Extract the (X, Y) coordinate from the center of the cell holding the provided text.  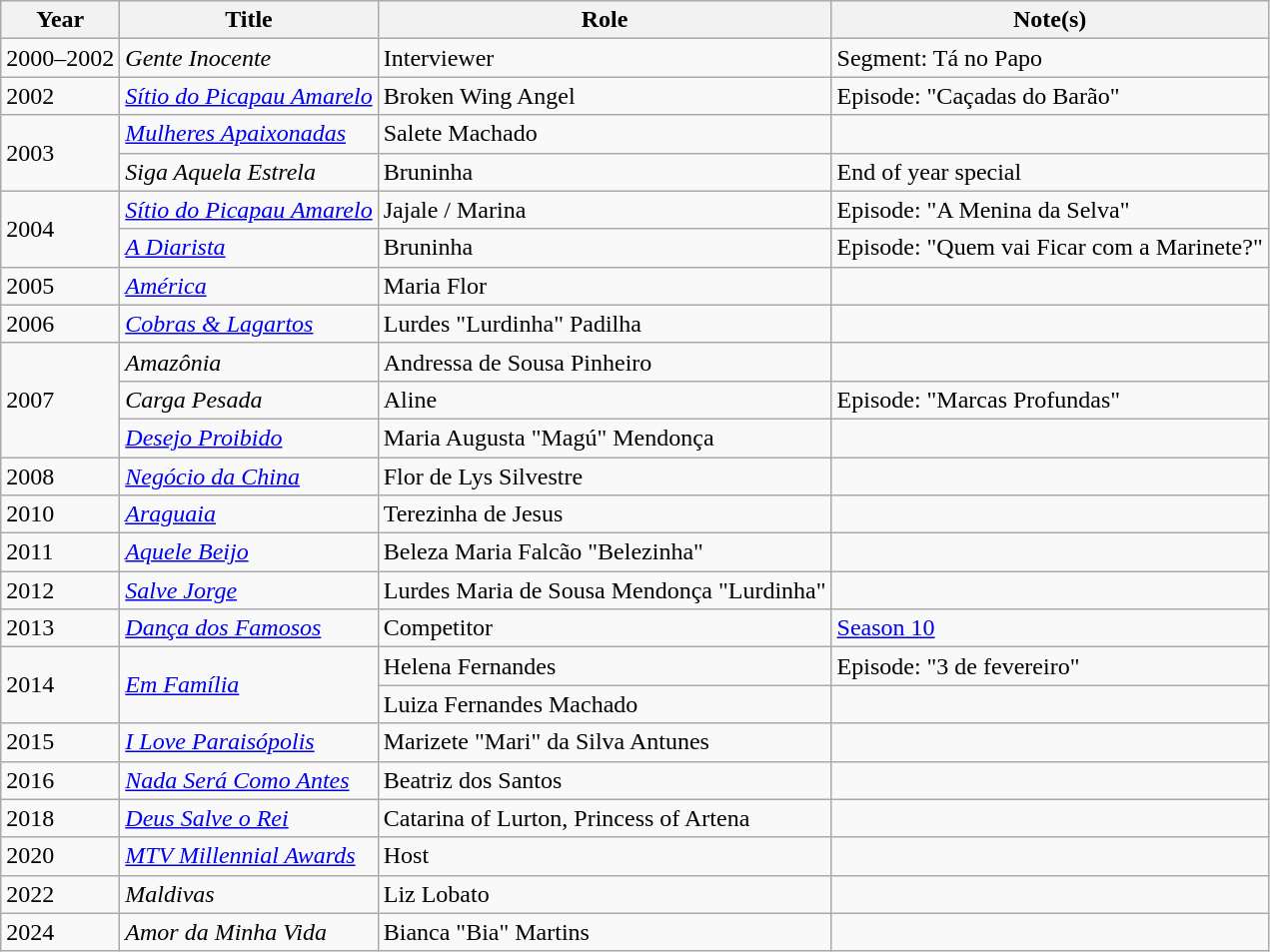
2015 (60, 742)
Maldivas (249, 894)
Deus Salve o Rei (249, 818)
Host (605, 856)
2011 (60, 552)
Beleza Maria Falcão "Belezinha" (605, 552)
A Diarista (249, 248)
2016 (60, 780)
Catarina of Lurton, Princess of Artena (605, 818)
2022 (60, 894)
Episode: "Quem vai Ficar com a Marinete?" (1049, 248)
2020 (60, 856)
2004 (60, 229)
Marizete "Mari" da Silva Antunes (605, 742)
2005 (60, 286)
Episode: "Marcas Profundas" (1049, 400)
2024 (60, 932)
Role (605, 20)
2008 (60, 476)
Andressa de Sousa Pinheiro (605, 362)
Lurdes Maria de Sousa Mendonça "Lurdinha" (605, 590)
Luiza Fernandes Machado (605, 704)
Beatriz dos Santos (605, 780)
Bianca "Bia" Martins (605, 932)
2002 (60, 96)
I Love Paraisópolis (249, 742)
Salve Jorge (249, 590)
2018 (60, 818)
Broken Wing Angel (605, 96)
Maria Flor (605, 286)
Aquele Beijo (249, 552)
MTV Millennial Awards (249, 856)
Segment: Tá no Papo (1049, 58)
Episode: "Caçadas do Barão" (1049, 96)
Amor da Minha Vida (249, 932)
Nada Será Como Antes (249, 780)
Year (60, 20)
Em Família (249, 685)
Competitor (605, 628)
Salete Machado (605, 134)
Maria Augusta "Magú" Mendonça (605, 438)
Terezinha de Jesus (605, 514)
Gente Inocente (249, 58)
Liz Lobato (605, 894)
Mulheres Apaixonadas (249, 134)
Dança dos Famosos (249, 628)
2010 (60, 514)
Lurdes "Lurdinha" Padilha (605, 324)
2014 (60, 685)
2007 (60, 400)
Araguaia (249, 514)
2006 (60, 324)
Jajale / Marina (605, 210)
Title (249, 20)
Episode: "3 de fevereiro" (1049, 666)
Carga Pesada (249, 400)
2000–2002 (60, 58)
Cobras & Lagartos (249, 324)
Desejo Proibido (249, 438)
2003 (60, 153)
Episode: "A Menina da Selva" (1049, 210)
Negócio da China (249, 476)
América (249, 286)
2012 (60, 590)
Note(s) (1049, 20)
End of year special (1049, 172)
Flor de Lys Silvestre (605, 476)
Aline (605, 400)
2013 (60, 628)
Amazônia (249, 362)
Helena Fernandes (605, 666)
Interviewer (605, 58)
Season 10 (1049, 628)
Siga Aquela Estrela (249, 172)
